Scan for the cell matching the given text and deliver its (x, y) coordinate at center. 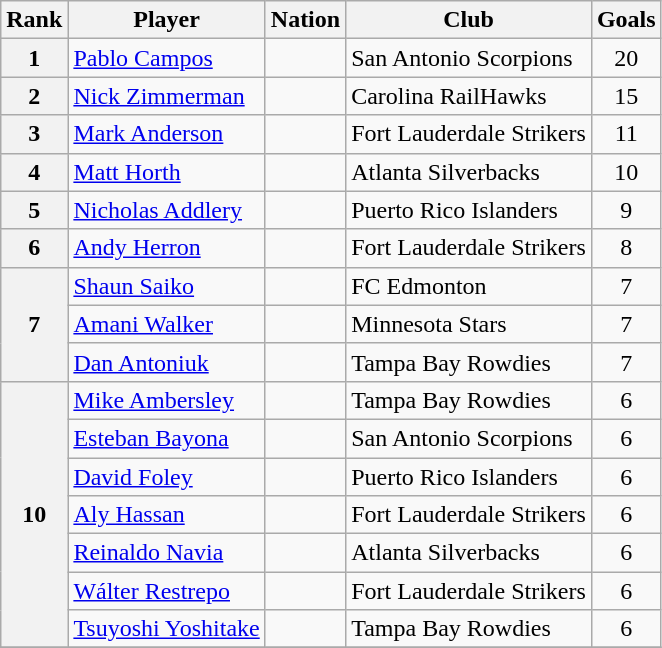
Esteban Bayona (166, 438)
Tsuyoshi Yoshitake (166, 629)
20 (626, 58)
Club (469, 20)
Carolina RailHawks (469, 96)
11 (626, 134)
Aly Hassan (166, 515)
4 (34, 172)
Nation (305, 20)
Wálter Restrepo (166, 591)
Minnesota Stars (469, 324)
1 (34, 58)
Pablo Campos (166, 58)
FC Edmonton (469, 286)
Reinaldo Navia (166, 553)
Mike Ambersley (166, 400)
Player (166, 20)
9 (626, 210)
Matt Horth (166, 172)
Mark Anderson (166, 134)
Amani Walker (166, 324)
Shaun Saiko (166, 286)
Nick Zimmerman (166, 96)
Rank (34, 20)
3 (34, 134)
Dan Antoniuk (166, 362)
Goals (626, 20)
Nicholas Addlery (166, 210)
5 (34, 210)
2 (34, 96)
15 (626, 96)
8 (626, 248)
Andy Herron (166, 248)
David Foley (166, 477)
